Return (x, y) of the center of cell containing provided text 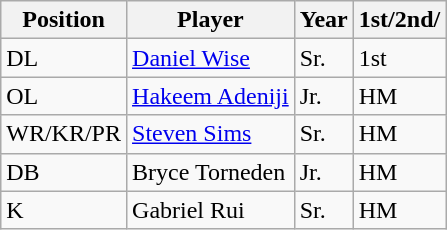
WR/KR/PR (64, 134)
Bryce Torneden (211, 172)
1st/2nd/ (399, 20)
Daniel Wise (211, 58)
Gabriel Rui (211, 210)
Year (324, 20)
1st (399, 58)
Steven Sims (211, 134)
DB (64, 172)
K (64, 210)
DL (64, 58)
Hakeem Adeniji (211, 96)
OL (64, 96)
Player (211, 20)
Position (64, 20)
